Search for the cell housing the specified text and yield its (x, y) center coordinate. 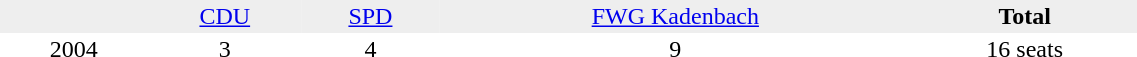
FWG Kadenbach (676, 16)
SPD (370, 16)
CDU (224, 16)
